Pinpoint the cell where the given text exists, returning its [x, y] midpoint coordinate. 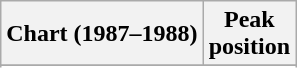
Peakposition [249, 34]
Chart (1987–1988) [102, 34]
